Scan for the cell matching the given text and deliver its [X, Y] coordinate at center. 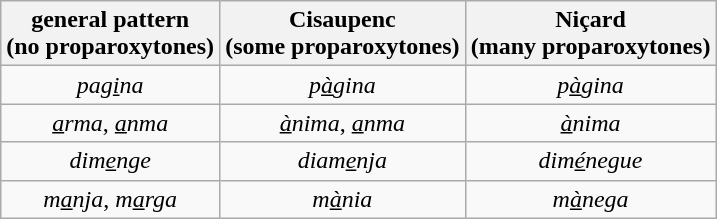
Niçard(many proparoxytones) [590, 34]
general pattern(no proparoxytones) [110, 34]
pagina [110, 85]
Cisaupenc(some proparoxytones) [343, 34]
dimenge [110, 161]
arma, anma [110, 123]
manja, marga [110, 199]
mànega [590, 199]
ànima, anma [343, 123]
diamenja [343, 161]
ànima [590, 123]
diménegue [590, 161]
mània [343, 199]
